Extract the (x, y) coordinate from the center of the cell holding the provided text.  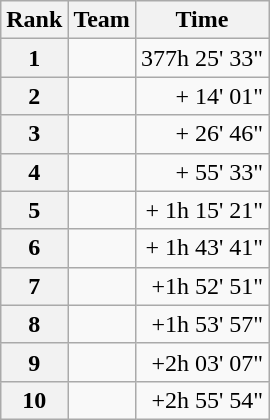
+ 26' 46" (202, 134)
7 (34, 286)
10 (34, 400)
+ 1h 15' 21" (202, 210)
3 (34, 134)
+2h 03' 07" (202, 362)
377h 25' 33" (202, 58)
6 (34, 248)
Team (102, 20)
+1h 52' 51" (202, 286)
1 (34, 58)
Rank (34, 20)
2 (34, 96)
9 (34, 362)
+ 14' 01" (202, 96)
+1h 53' 57" (202, 324)
8 (34, 324)
+2h 55' 54" (202, 400)
5 (34, 210)
+ 55' 33" (202, 172)
4 (34, 172)
Time (202, 20)
+ 1h 43' 41" (202, 248)
